For the text-containing cell, return its midpoint in (X, Y) coordinate format. 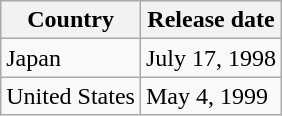
July 17, 1998 (210, 58)
Country (71, 20)
Japan (71, 58)
May 4, 1999 (210, 96)
Release date (210, 20)
United States (71, 96)
